Detect which cell encompasses the target text, then output its [x, y] center coordinate. 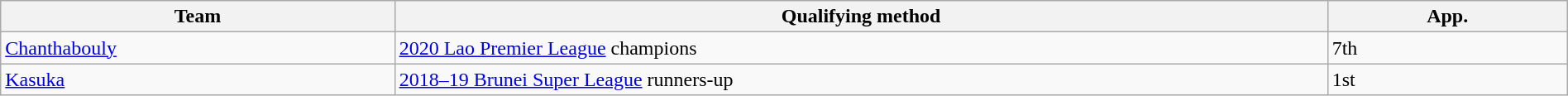
Team [198, 17]
App. [1447, 17]
2018–19 Brunei Super League runners-up [861, 79]
Kasuka [198, 79]
Qualifying method [861, 17]
1st [1447, 79]
2020 Lao Premier League champions [861, 48]
7th [1447, 48]
Chanthabouly [198, 48]
